For the text-containing cell, return its midpoint in (X, Y) coordinate format. 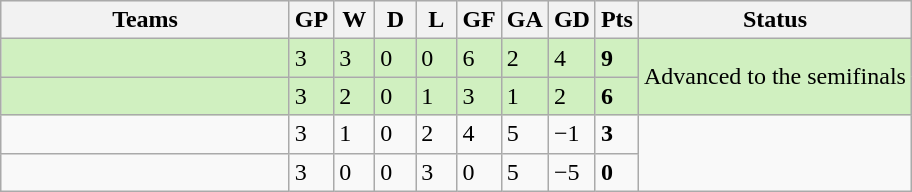
Teams (146, 20)
−1 (572, 134)
GP (311, 20)
D (396, 20)
L (436, 20)
W (354, 20)
9 (616, 58)
−5 (572, 172)
Status (774, 20)
Pts (616, 20)
Advanced to the semifinals (774, 77)
GA (524, 20)
GD (572, 20)
GF (479, 20)
